Provide the (X, Y) coordinate of the cell's center where the given text is located.  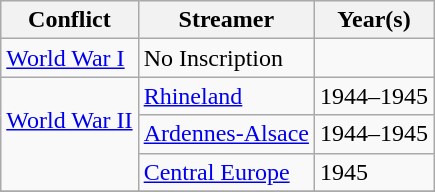
World War I (70, 58)
Conflict (70, 20)
Ardennes-Alsace (226, 134)
Rhineland (226, 96)
Streamer (226, 20)
Central Europe (226, 172)
No Inscription (226, 58)
World War II (70, 134)
Year(s) (374, 20)
1945 (374, 172)
